Return the (X, Y) coordinate for the center point of the cell that contains the specified text.  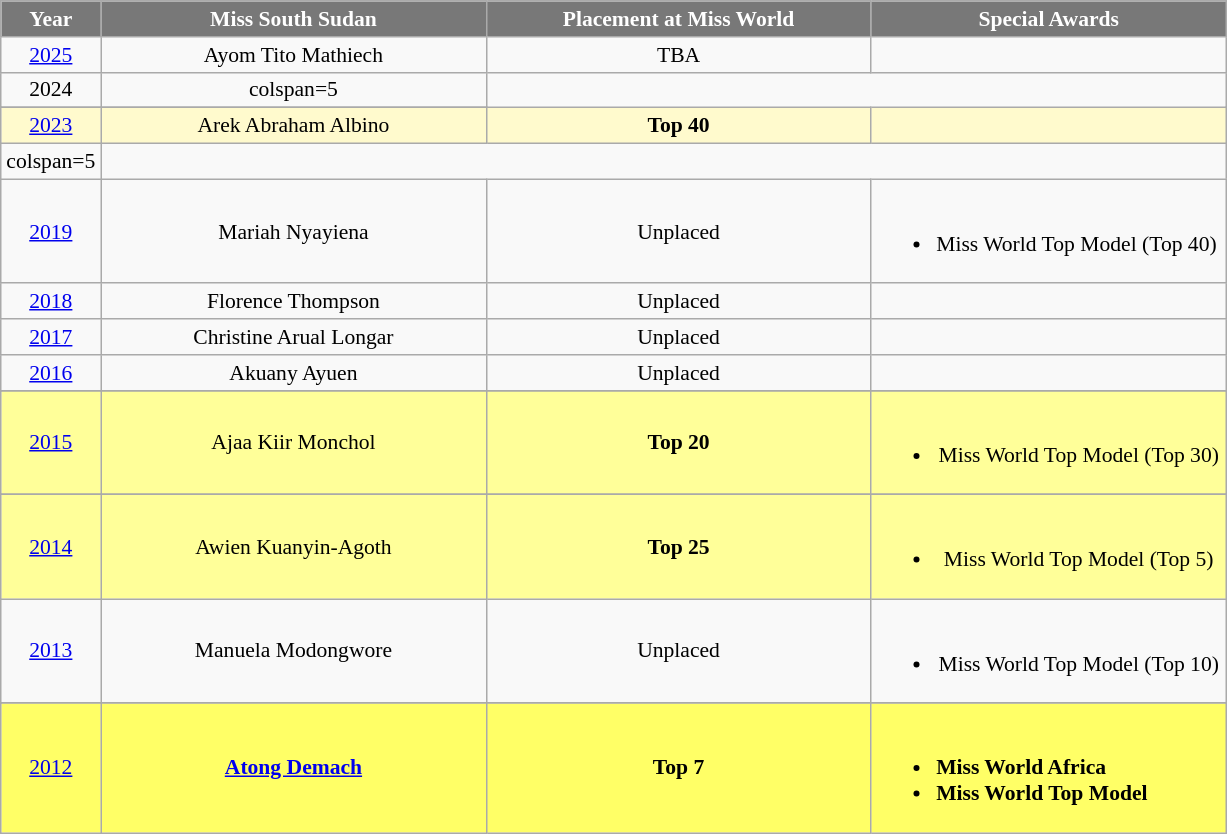
Atong Demach (294, 768)
Year (51, 19)
Ayom Tito Mathiech (294, 55)
Arek Abraham Albino (294, 126)
Top 25 (678, 547)
2025 (51, 55)
Manuela Modongwore (294, 651)
2018 (51, 302)
Miss World Top Model (Top 10) (1048, 651)
Miss World Top Model (Top 30) (1048, 442)
Placement at Miss World (678, 19)
2019 (51, 231)
Miss World Top Model (Top 40) (1048, 231)
Christine Arual Longar (294, 337)
Top 20 (678, 442)
TBA (678, 55)
2013 (51, 651)
Special Awards (1048, 19)
2015 (51, 442)
Miss World Top Model (Top 5) (1048, 547)
2023 (51, 126)
2014 (51, 547)
Mariah Nyayiena (294, 231)
2016 (51, 373)
Top 7 (678, 768)
2012 (51, 768)
Miss World AfricaMiss World Top Model (1048, 768)
Miss South Sudan (294, 19)
Akuany Ayuen (294, 373)
Florence Thompson (294, 302)
2017 (51, 337)
Top 40 (678, 126)
2024 (51, 90)
Awien Kuanyin-Agoth (294, 547)
Ajaa Kiir Monchol (294, 442)
